Pinpoint the cell where the given text exists, returning its [x, y] midpoint coordinate. 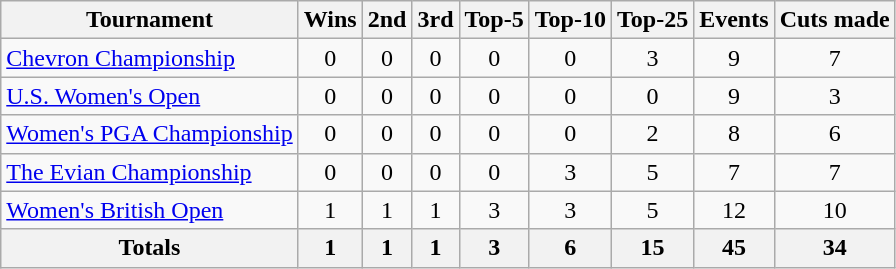
Women's PGA Championship [150, 134]
15 [652, 248]
Totals [150, 248]
Wins [330, 20]
3rd [436, 20]
2 [652, 134]
8 [734, 134]
Tournament [150, 20]
Top-25 [652, 20]
34 [834, 248]
Chevron Championship [150, 58]
2nd [387, 20]
Top-10 [570, 20]
Top-5 [494, 20]
45 [734, 248]
Women's British Open [150, 210]
Cuts made [834, 20]
12 [734, 210]
10 [834, 210]
U.S. Women's Open [150, 96]
Events [734, 20]
The Evian Championship [150, 172]
